Locate the cell with the specified text and output its [X, Y] center coordinate. 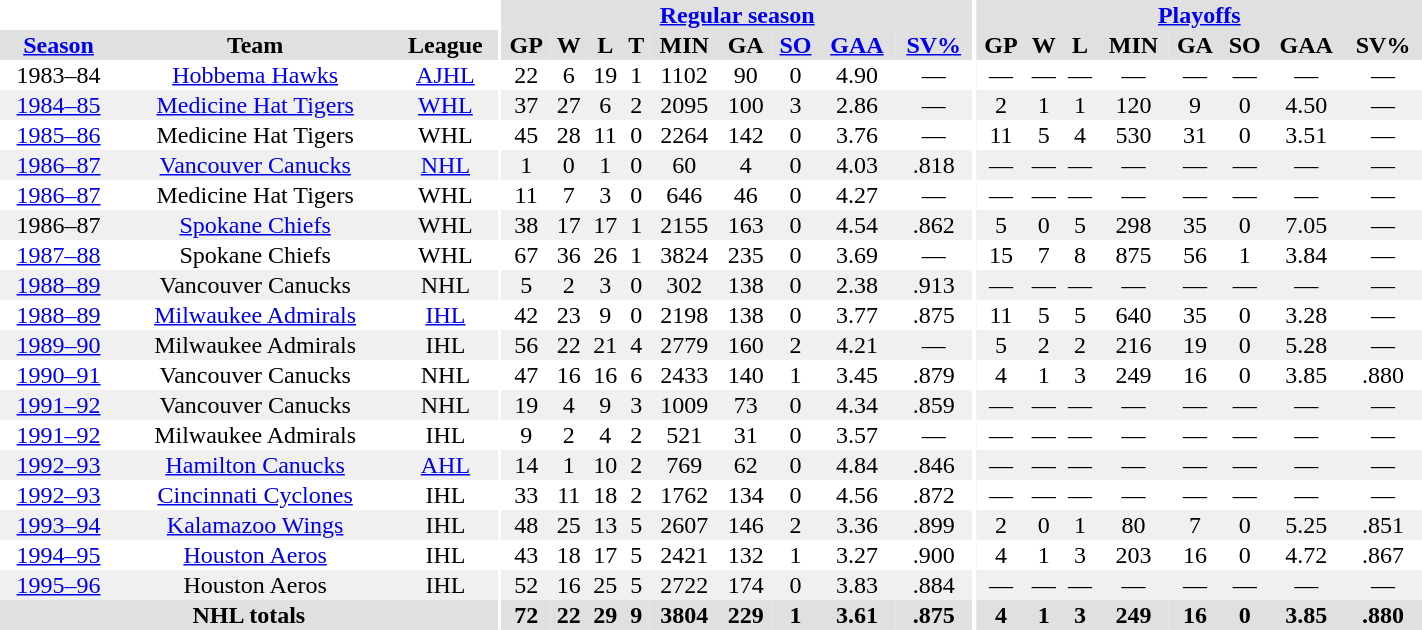
1995–96 [58, 585]
163 [745, 225]
3.36 [857, 525]
.913 [934, 285]
216 [1133, 345]
3.57 [857, 435]
.879 [934, 375]
235 [745, 255]
1987–88 [58, 255]
1983–84 [58, 75]
2155 [684, 225]
1102 [684, 75]
28 [569, 135]
640 [1133, 315]
3.28 [1306, 315]
Hobbema Hawks [255, 75]
4.50 [1306, 105]
1989–90 [58, 345]
2607 [684, 525]
3.45 [857, 375]
2.86 [857, 105]
146 [745, 525]
3.51 [1306, 135]
2779 [684, 345]
3.84 [1306, 255]
4.56 [857, 495]
21 [605, 345]
4.34 [857, 405]
14 [526, 465]
.867 [1383, 555]
37 [526, 105]
Season [58, 45]
4.84 [857, 465]
2.38 [857, 285]
3.27 [857, 555]
1993–94 [58, 525]
Kalamazoo Wings [255, 525]
7.05 [1306, 225]
2095 [684, 105]
3804 [684, 615]
33 [526, 495]
52 [526, 585]
72 [526, 615]
1762 [684, 495]
134 [745, 495]
142 [745, 135]
3.77 [857, 315]
42 [526, 315]
3.69 [857, 255]
4.21 [857, 345]
13 [605, 525]
875 [1133, 255]
Team [255, 45]
10 [605, 465]
.900 [934, 555]
46 [745, 195]
1990–91 [58, 375]
2198 [684, 315]
.899 [934, 525]
174 [745, 585]
.851 [1383, 525]
90 [745, 75]
2433 [684, 375]
5.25 [1306, 525]
521 [684, 435]
203 [1133, 555]
302 [684, 285]
1994–95 [58, 555]
AHL [446, 465]
140 [745, 375]
60 [684, 165]
769 [684, 465]
38 [526, 225]
2421 [684, 555]
5.28 [1306, 345]
2722 [684, 585]
36 [569, 255]
45 [526, 135]
8 [1080, 255]
62 [745, 465]
1985–86 [58, 135]
3.83 [857, 585]
29 [605, 615]
.859 [934, 405]
.862 [934, 225]
229 [745, 615]
.884 [934, 585]
1009 [684, 405]
298 [1133, 225]
100 [745, 105]
67 [526, 255]
15 [1002, 255]
132 [745, 555]
3.76 [857, 135]
Hamilton Canucks [255, 465]
4.90 [857, 75]
.818 [934, 165]
AJHL [446, 75]
47 [526, 375]
4.72 [1306, 555]
3.61 [857, 615]
160 [745, 345]
.846 [934, 465]
3824 [684, 255]
43 [526, 555]
646 [684, 195]
23 [569, 315]
120 [1133, 105]
2264 [684, 135]
Cincinnati Cyclones [255, 495]
26 [605, 255]
4.03 [857, 165]
80 [1133, 525]
1984–85 [58, 105]
4.54 [857, 225]
T [636, 45]
.872 [934, 495]
530 [1133, 135]
League [446, 45]
4.27 [857, 195]
Regular season [738, 15]
NHL totals [249, 615]
73 [745, 405]
27 [569, 105]
Playoffs [1200, 15]
48 [526, 525]
